Return the (x, y) coordinate for the center point of the cell that contains the specified text.  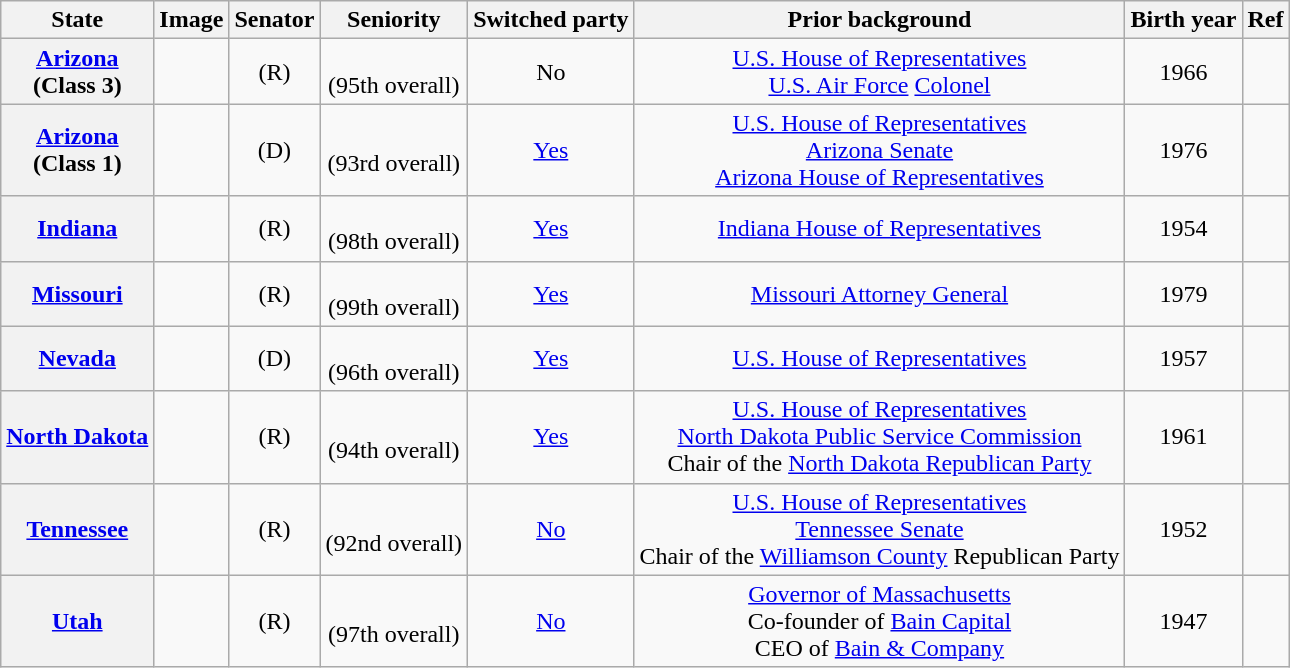
U.S. House of Representatives (880, 358)
North Dakota (78, 437)
State (78, 20)
U.S. House of RepresentativesU.S. Air Force Colonel (880, 72)
(92nd overall) (394, 529)
(95th overall) (394, 72)
(99th overall) (394, 294)
Image (192, 20)
Utah (78, 621)
1954 (1184, 228)
Birth year (1184, 20)
1961 (1184, 437)
Seniority (394, 20)
1957 (1184, 358)
U.S. House of RepresentativesArizona SenateArizona House of Representatives (880, 150)
Missouri (78, 294)
(97th overall) (394, 621)
Indiana (78, 228)
Indiana House of Representatives (880, 228)
U.S. House of RepresentativesTennessee SenateChair of the Williamson County Republican Party (880, 529)
Ref (1266, 20)
(93rd overall) (394, 150)
Switched party (551, 20)
Tennessee (78, 529)
1976 (1184, 150)
(96th overall) (394, 358)
Arizona(Class 3) (78, 72)
1979 (1184, 294)
(98th overall) (394, 228)
1966 (1184, 72)
Governor of MassachusettsCo-founder of Bain CapitalCEO of Bain & Company (880, 621)
Nevada (78, 358)
(94th overall) (394, 437)
Senator (274, 20)
1947 (1184, 621)
Arizona(Class 1) (78, 150)
Prior background (880, 20)
U.S. House of RepresentativesNorth Dakota Public Service CommissionChair of the North Dakota Republican Party (880, 437)
Missouri Attorney General (880, 294)
1952 (1184, 529)
